Return the (x, y) coordinate for the center point of the cell that contains the specified text.  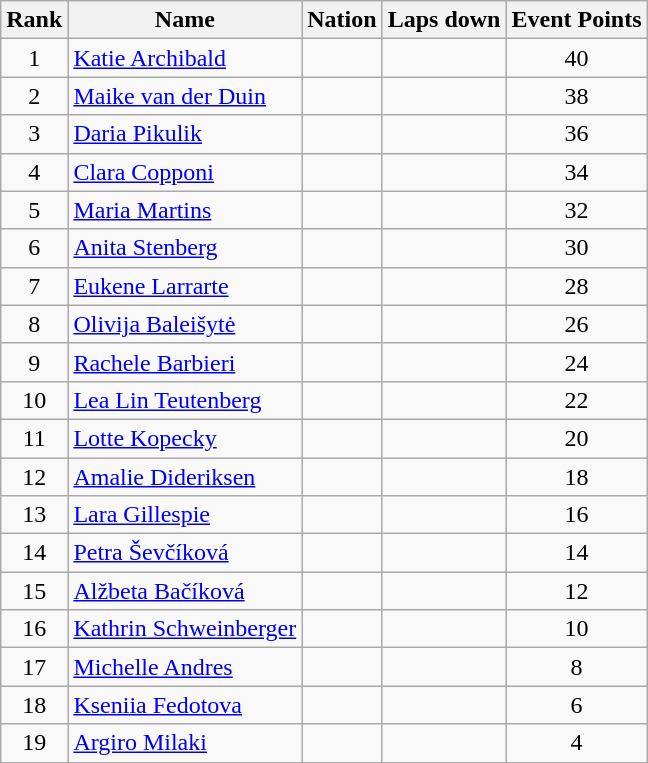
32 (576, 210)
2 (34, 96)
Name (185, 20)
22 (576, 400)
Maria Martins (185, 210)
Kseniia Fedotova (185, 705)
26 (576, 324)
Olivija Baleišytė (185, 324)
Rank (34, 20)
Eukene Larrarte (185, 286)
Anita Stenberg (185, 248)
17 (34, 667)
Argiro Milaki (185, 743)
15 (34, 591)
Katie Archibald (185, 58)
Lara Gillespie (185, 515)
40 (576, 58)
Lea Lin Teutenberg (185, 400)
Event Points (576, 20)
5 (34, 210)
7 (34, 286)
Petra Ševčíková (185, 553)
Rachele Barbieri (185, 362)
Lotte Kopecky (185, 438)
Alžbeta Bačíková (185, 591)
36 (576, 134)
Daria Pikulik (185, 134)
Amalie Dideriksen (185, 477)
Laps down (444, 20)
13 (34, 515)
28 (576, 286)
19 (34, 743)
24 (576, 362)
30 (576, 248)
Michelle Andres (185, 667)
Maike van der Duin (185, 96)
9 (34, 362)
1 (34, 58)
Nation (342, 20)
11 (34, 438)
Kathrin Schweinberger (185, 629)
20 (576, 438)
3 (34, 134)
Clara Copponi (185, 172)
38 (576, 96)
34 (576, 172)
